Output the [X, Y] coordinate of the center of the cell containing the given text.  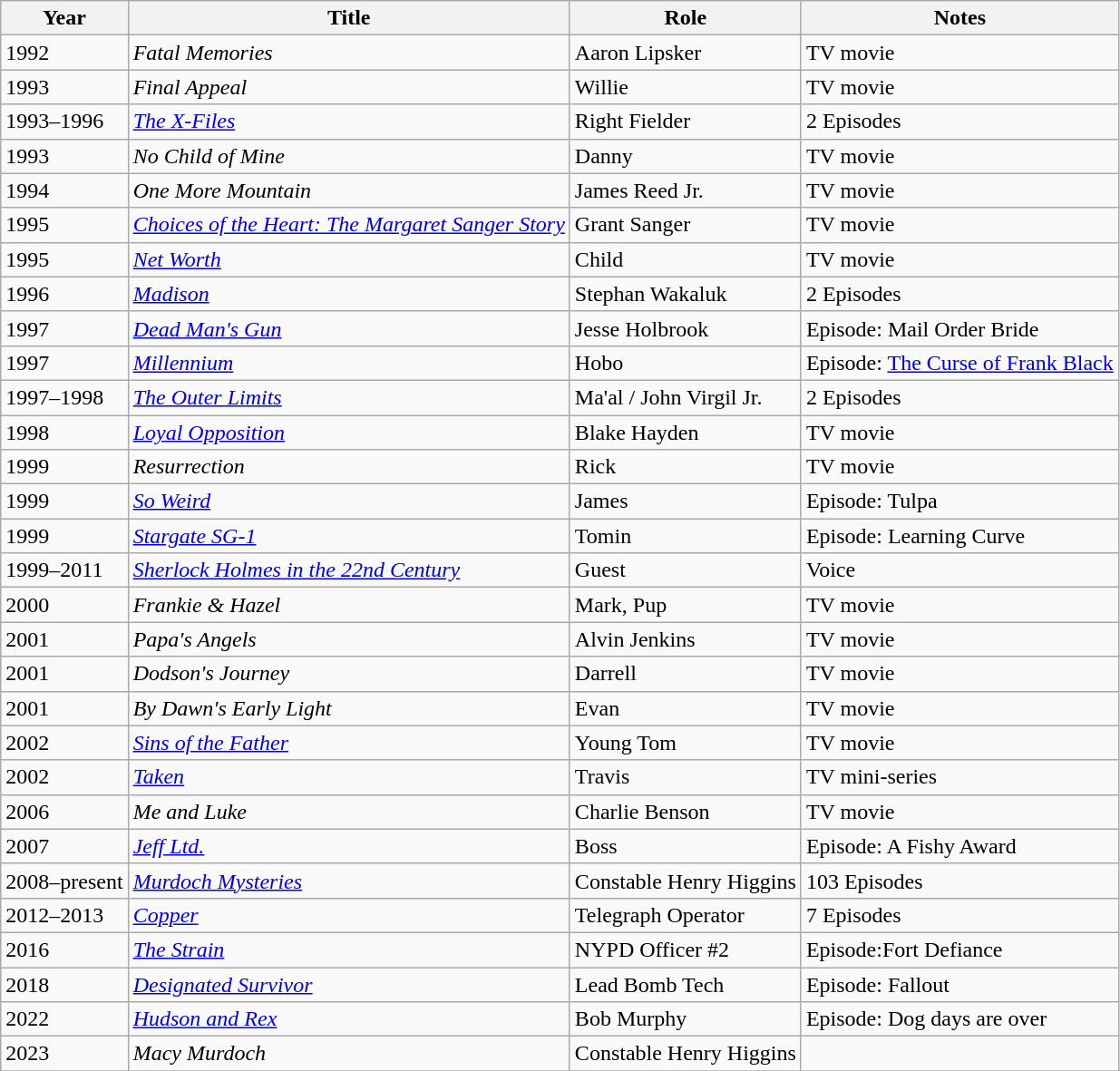
The X-Files [348, 122]
Alvin Jenkins [686, 639]
The Strain [348, 949]
1994 [64, 190]
Papa's Angels [348, 639]
Boss [686, 846]
Hobo [686, 363]
Episode: Dog days are over [959, 1019]
Millennium [348, 363]
Dead Man's Gun [348, 328]
The Outer Limits [348, 397]
Blake Hayden [686, 433]
Right Fielder [686, 122]
Episode: A Fishy Award [959, 846]
Episode: Mail Order Bride [959, 328]
Copper [348, 915]
Young Tom [686, 743]
Willie [686, 87]
James [686, 501]
Bob Murphy [686, 1019]
Child [686, 259]
2008–present [64, 881]
Resurrection [348, 467]
Lead Bomb Tech [686, 984]
7 Episodes [959, 915]
Macy Murdoch [348, 1054]
1993–1996 [64, 122]
Notes [959, 18]
Year [64, 18]
Jeff Ltd. [348, 846]
Aaron Lipsker [686, 53]
No Child of Mine [348, 156]
2016 [64, 949]
Episode: Fallout [959, 984]
James Reed Jr. [686, 190]
2000 [64, 605]
One More Mountain [348, 190]
Stargate SG-1 [348, 536]
Dodson's Journey [348, 674]
1992 [64, 53]
Guest [686, 570]
Tomin [686, 536]
2023 [64, 1054]
Jesse Holbrook [686, 328]
2012–2013 [64, 915]
Net Worth [348, 259]
NYPD Officer #2 [686, 949]
103 Episodes [959, 881]
Frankie & Hazel [348, 605]
Role [686, 18]
Voice [959, 570]
So Weird [348, 501]
Grant Sanger [686, 225]
1999–2011 [64, 570]
2018 [64, 984]
Rick [686, 467]
Fatal Memories [348, 53]
Episode:Fort Defiance [959, 949]
Loyal Opposition [348, 433]
Murdoch Mysteries [348, 881]
Sherlock Holmes in the 22nd Century [348, 570]
Madison [348, 294]
Taken [348, 777]
Charlie Benson [686, 812]
TV mini-series [959, 777]
Darrell [686, 674]
2007 [64, 846]
Mark, Pup [686, 605]
Stephan Wakaluk [686, 294]
Episode: Learning Curve [959, 536]
Episode: The Curse of Frank Black [959, 363]
Travis [686, 777]
Me and Luke [348, 812]
Telegraph Operator [686, 915]
Ma'al / John Virgil Jr. [686, 397]
Sins of the Father [348, 743]
Choices of the Heart: The Margaret Sanger Story [348, 225]
Danny [686, 156]
Title [348, 18]
Episode: Tulpa [959, 501]
2022 [64, 1019]
1997–1998 [64, 397]
By Dawn's Early Light [348, 708]
Hudson and Rex [348, 1019]
2006 [64, 812]
1998 [64, 433]
1996 [64, 294]
Final Appeal [348, 87]
Evan [686, 708]
Designated Survivor [348, 984]
